Find where the given text appears and provide that cell's center as (X, Y) coordinate. 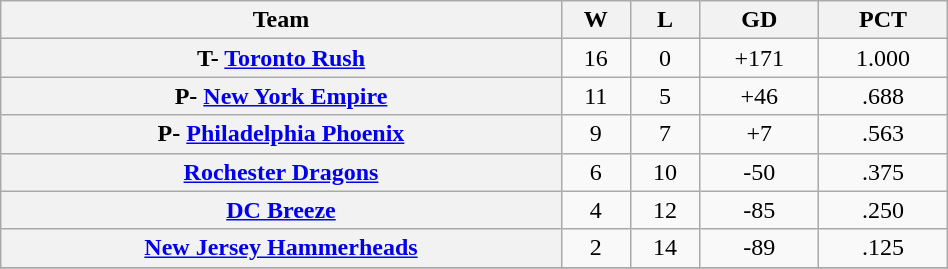
6 (596, 172)
0 (664, 58)
.250 (883, 210)
5 (664, 96)
12 (664, 210)
7 (664, 134)
Rochester Dragons (281, 172)
Team (281, 20)
11 (596, 96)
.688 (883, 96)
.125 (883, 248)
.375 (883, 172)
P- New York Empire (281, 96)
+171 (758, 58)
14 (664, 248)
New Jersey Hammerheads (281, 248)
GD (758, 20)
4 (596, 210)
DC Breeze (281, 210)
P- Philadelphia Phoenix (281, 134)
-50 (758, 172)
T- Toronto Rush (281, 58)
+46 (758, 96)
W (596, 20)
PCT (883, 20)
1.000 (883, 58)
16 (596, 58)
L (664, 20)
9 (596, 134)
10 (664, 172)
.563 (883, 134)
+7 (758, 134)
2 (596, 248)
-85 (758, 210)
-89 (758, 248)
